Capture the cell that displays the provided text and extract its [x, y] central coordinate. 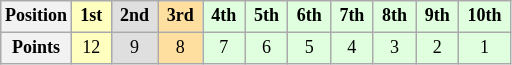
7th [352, 16]
8th [394, 16]
3rd [180, 16]
12 [91, 48]
Points [36, 48]
8 [180, 48]
Position [36, 16]
7 [224, 48]
6 [266, 48]
9 [134, 48]
5th [266, 16]
1st [91, 16]
2 [438, 48]
3 [394, 48]
1 [485, 48]
2nd [134, 16]
4th [224, 16]
9th [438, 16]
4 [352, 48]
5 [310, 48]
10th [485, 16]
6th [310, 16]
